Return the (X, Y) coordinate for the center point of the cell that contains the specified text.  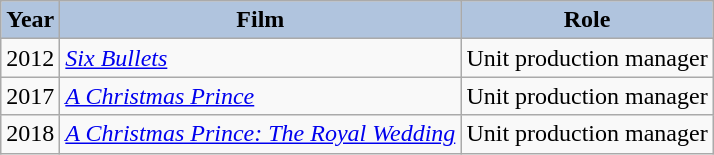
Six Bullets (260, 58)
2018 (30, 134)
Year (30, 20)
2012 (30, 58)
Role (587, 20)
2017 (30, 96)
A Christmas Prince: The Royal Wedding (260, 134)
Film (260, 20)
A Christmas Prince (260, 96)
